Search for the cell housing the specified text and yield its (x, y) center coordinate. 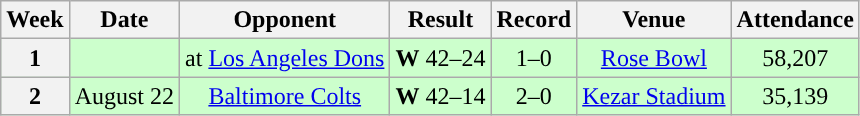
Date (124, 20)
Week (35, 20)
Result (440, 20)
1–0 (534, 58)
Attendance (795, 20)
58,207 (795, 58)
W 42–14 (440, 96)
W 42–24 (440, 58)
1 (35, 58)
2–0 (534, 96)
Kezar Stadium (654, 96)
2 (35, 96)
35,139 (795, 96)
Rose Bowl (654, 58)
Baltimore Colts (285, 96)
at Los Angeles Dons (285, 58)
Record (534, 20)
Opponent (285, 20)
August 22 (124, 96)
Venue (654, 20)
